Detect which cell encompasses the target text, then output its (x, y) center coordinate. 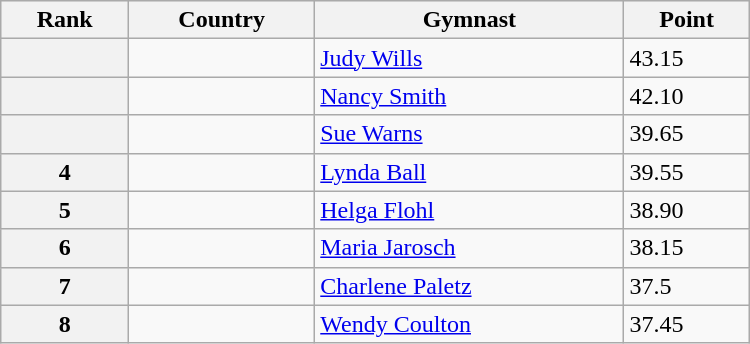
38.15 (686, 248)
42.10 (686, 96)
8 (65, 324)
5 (65, 210)
7 (65, 286)
39.55 (686, 172)
Judy Wills (470, 58)
37.45 (686, 324)
37.5 (686, 286)
38.90 (686, 210)
4 (65, 172)
Point (686, 20)
Rank (65, 20)
Country (222, 20)
Nancy Smith (470, 96)
43.15 (686, 58)
Maria Jarosch (470, 248)
Wendy Coulton (470, 324)
Gymnast (470, 20)
Lynda Ball (470, 172)
6 (65, 248)
Charlene Paletz (470, 286)
39.65 (686, 134)
Helga Flohl (470, 210)
Sue Warns (470, 134)
